Detect which cell encompasses the target text, then output its (X, Y) center coordinate. 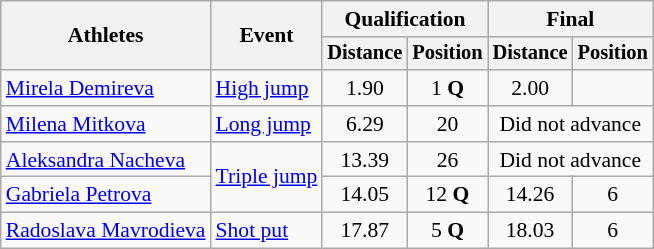
1 Q (447, 88)
Athletes (106, 36)
Event (266, 36)
13.39 (364, 160)
Mirela Demireva (106, 88)
Shot put (266, 231)
5 Q (447, 231)
2.00 (530, 88)
20 (447, 124)
14.05 (364, 195)
Radoslava Mavrodieva (106, 231)
12 Q (447, 195)
Qualification (404, 19)
High jump (266, 88)
Milena Mitkova (106, 124)
17.87 (364, 231)
18.03 (530, 231)
Aleksandra Nacheva (106, 160)
1.90 (364, 88)
Gabriela Petrova (106, 195)
6.29 (364, 124)
Long jump (266, 124)
14.26 (530, 195)
Final (570, 19)
Triple jump (266, 178)
26 (447, 160)
